Search for the cell housing the specified text and yield its (x, y) center coordinate. 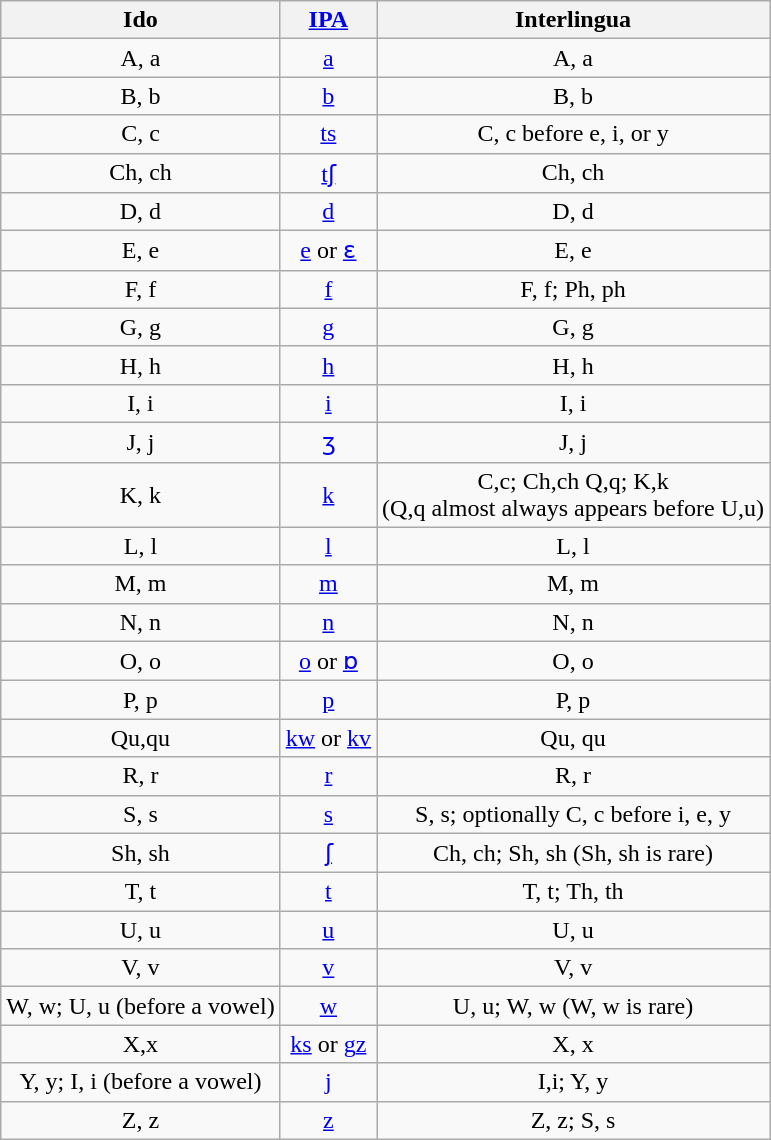
p (328, 700)
Interlingua (574, 20)
z (328, 1120)
o or ɒ (328, 661)
Qu,qu (140, 738)
s (328, 814)
I,i; Y, y (574, 1082)
Y, y; I, i (before a vowel) (140, 1082)
f (328, 289)
U, u; W, w (W, w is rare) (574, 1006)
tʃ (328, 173)
IPA (328, 20)
d (328, 212)
w (328, 1006)
r (328, 776)
ks or gz (328, 1044)
Ido (140, 20)
j (328, 1082)
ʒ (328, 442)
X,x (140, 1044)
m (328, 584)
T, t (140, 892)
F, f; Ph, ph (574, 289)
T, t; Th, th (574, 892)
C, c (140, 134)
n (328, 622)
h (328, 365)
k (328, 494)
ts (328, 134)
C,c; Ch,ch Q,q; K,k (Q,q almost always appears before U,u) (574, 494)
S, s; optionally C, c before i, e, y (574, 814)
b (328, 96)
u (328, 930)
W, w; U, u (before a vowel) (140, 1006)
Sh, sh (140, 853)
t (328, 892)
Qu, qu (574, 738)
F, f (140, 289)
kw or kv (328, 738)
K, k (140, 494)
l (328, 546)
X, x (574, 1044)
a (328, 58)
C, c before e, i, or y (574, 134)
e or ɛ (328, 251)
v (328, 968)
g (328, 327)
Z, z; S, s (574, 1120)
Ch, ch; Sh, sh (Sh, sh is rare) (574, 853)
i (328, 403)
Z, z (140, 1120)
S, s (140, 814)
ʃ (328, 853)
